Return the [x, y] coordinate for the center point of the cell that contains the specified text.  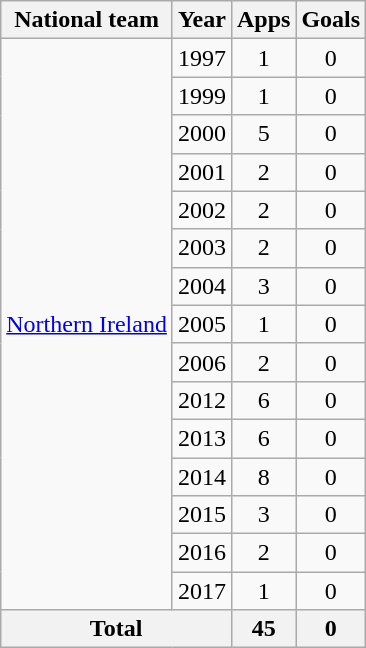
5 [263, 134]
2002 [202, 210]
Apps [263, 20]
2004 [202, 286]
2017 [202, 591]
2016 [202, 553]
Northern Ireland [87, 324]
2012 [202, 400]
2006 [202, 362]
2000 [202, 134]
45 [263, 629]
2005 [202, 324]
Total [116, 629]
1999 [202, 96]
Year [202, 20]
National team [87, 20]
2013 [202, 438]
Goals [331, 20]
1997 [202, 58]
2003 [202, 248]
2014 [202, 477]
8 [263, 477]
2015 [202, 515]
2001 [202, 172]
